Detect which cell encompasses the target text, then output its [x, y] center coordinate. 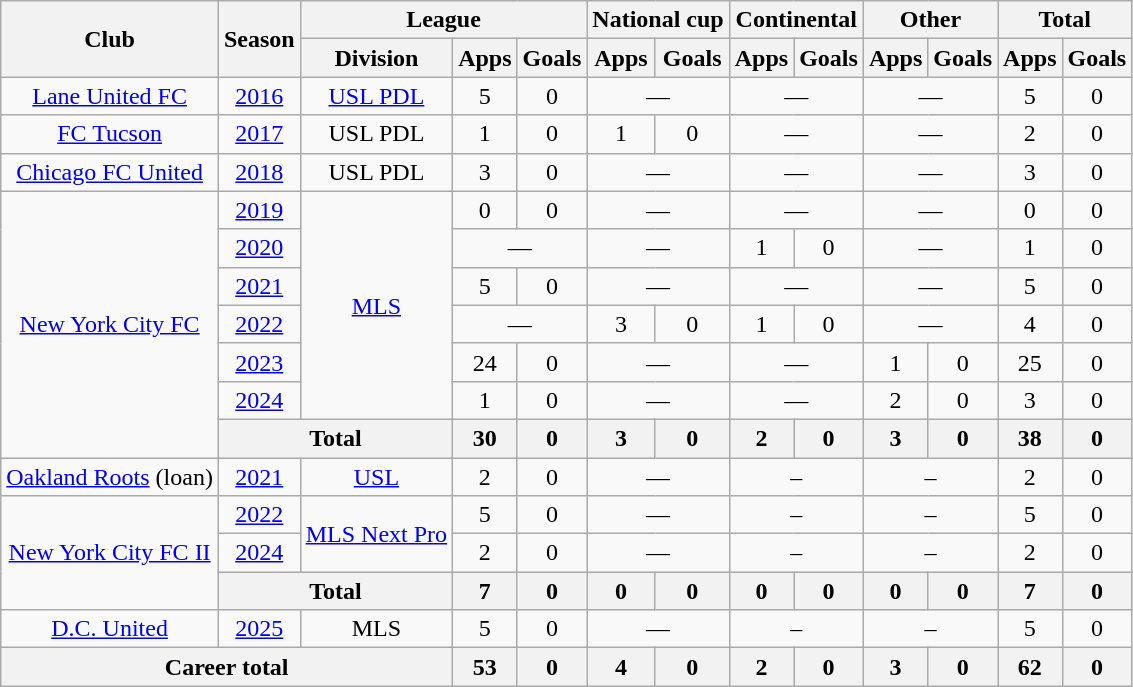
USL [376, 477]
38 [1030, 438]
62 [1030, 667]
Career total [227, 667]
2016 [259, 96]
2017 [259, 134]
2020 [259, 248]
Division [376, 58]
53 [485, 667]
Season [259, 39]
2019 [259, 210]
D.C. United [110, 629]
National cup [658, 20]
MLS Next Pro [376, 534]
Lane United FC [110, 96]
Other [930, 20]
24 [485, 362]
FC Tucson [110, 134]
Club [110, 39]
2025 [259, 629]
League [444, 20]
Continental [796, 20]
Chicago FC United [110, 172]
2023 [259, 362]
New York City FC II [110, 553]
30 [485, 438]
2018 [259, 172]
New York City FC [110, 324]
25 [1030, 362]
Oakland Roots (loan) [110, 477]
